Output the (x, y) coordinate of the center of the cell containing the given text.  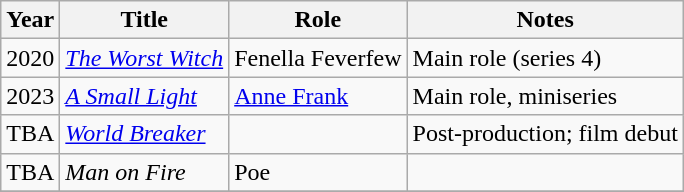
Notes (545, 20)
The Worst Witch (144, 58)
Fenella Feverfew (318, 58)
2023 (30, 96)
Role (318, 20)
2020 (30, 58)
Anne Frank (318, 96)
World Breaker (144, 134)
Year (30, 20)
Poe (318, 172)
A Small Light (144, 96)
Title (144, 20)
Main role, miniseries (545, 96)
Main role (series 4) (545, 58)
Man on Fire (144, 172)
Post-production; film debut (545, 134)
